Extract the [X, Y] coordinate from the center of the cell holding the provided text.  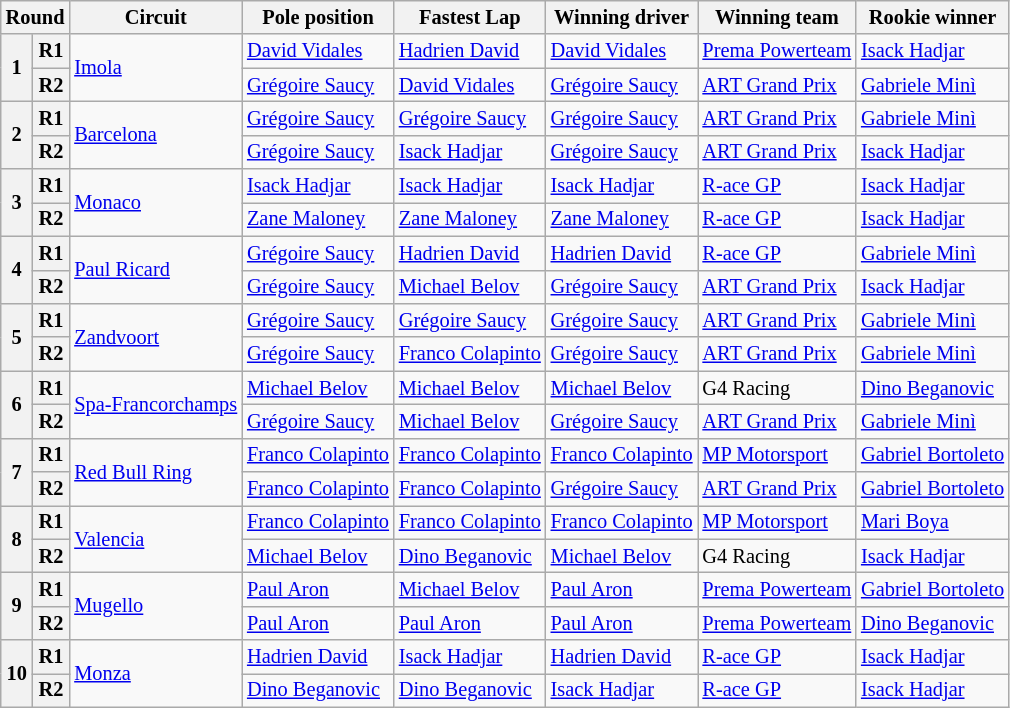
Round [36, 17]
Monaco [156, 202]
Monza [156, 674]
9 [17, 606]
Mugello [156, 606]
Imola [156, 68]
Winning driver [622, 17]
2 [17, 134]
Fastest Lap [470, 17]
Mari Boya [932, 522]
Barcelona [156, 134]
4 [17, 270]
Red Bull Ring [156, 472]
Rookie winner [932, 17]
3 [17, 202]
10 [17, 674]
Pole position [318, 17]
6 [17, 404]
8 [17, 538]
Valencia [156, 538]
Winning team [778, 17]
Spa-Francorchamps [156, 404]
5 [17, 336]
1 [17, 68]
Circuit [156, 17]
7 [17, 472]
Zandvoort [156, 336]
Paul Ricard [156, 270]
